Detect which cell encompasses the target text, then output its (X, Y) center coordinate. 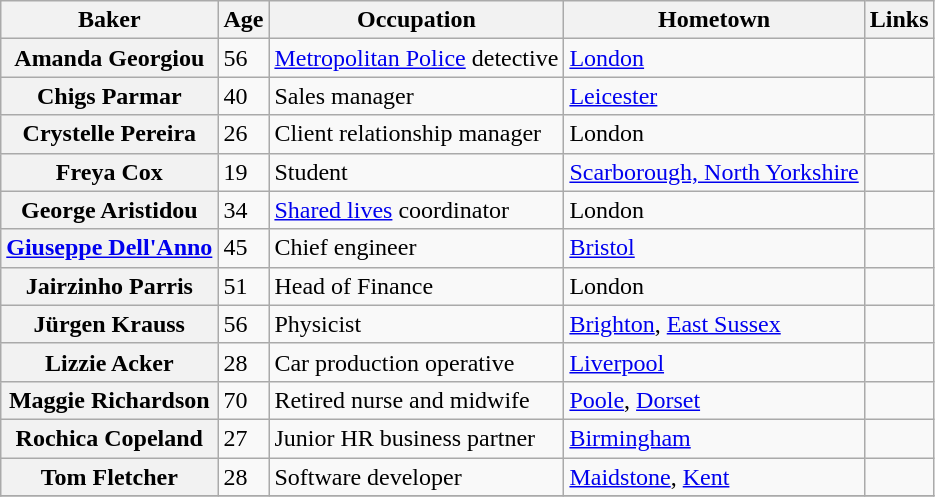
26 (244, 134)
Birmingham (714, 438)
Car production operative (416, 362)
Poole, Dorset (714, 400)
Shared lives coordinator (416, 210)
Head of Finance (416, 286)
Brighton, East Sussex (714, 324)
Bristol (714, 248)
51 (244, 286)
Scarborough, North Yorkshire (714, 172)
Jairzinho Parris (110, 286)
34 (244, 210)
Rochica Copeland (110, 438)
Maidstone, Kent (714, 477)
Amanda Georgiou (110, 58)
George Aristidou (110, 210)
Sales manager (416, 96)
Chief engineer (416, 248)
Crystelle Pereira (110, 134)
Jürgen Krauss (110, 324)
Giuseppe Dell'Anno (110, 248)
Retired nurse and midwife (416, 400)
Junior HR business partner (416, 438)
Metropolitan Police detective (416, 58)
Links (899, 20)
Physicist (416, 324)
Software developer (416, 477)
Leicester (714, 96)
Chigs Parmar (110, 96)
Hometown (714, 20)
Lizzie Acker (110, 362)
40 (244, 96)
Maggie Richardson (110, 400)
Baker (110, 20)
Age (244, 20)
Student (416, 172)
Client relationship manager (416, 134)
19 (244, 172)
45 (244, 248)
Freya Cox (110, 172)
27 (244, 438)
Liverpool (714, 362)
Occupation (416, 20)
70 (244, 400)
Tom Fletcher (110, 477)
